Return the (x, y) coordinate for the center point of the cell that contains the specified text.  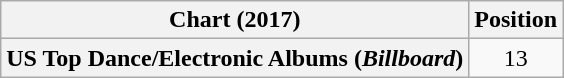
US Top Dance/Electronic Albums (Billboard) (235, 58)
Chart (2017) (235, 20)
13 (516, 58)
Position (516, 20)
